From the cell containing the given text, extract its center point as [x, y] coordinate. 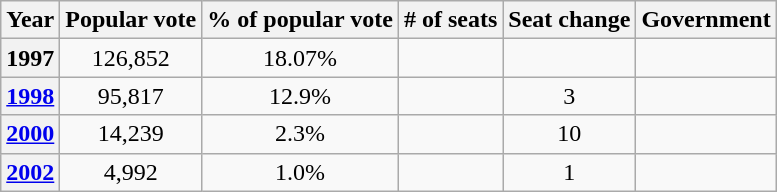
2002 [30, 172]
12.9% [300, 96]
14,239 [131, 134]
18.07% [300, 58]
126,852 [131, 58]
Seat change [570, 20]
Year [30, 20]
4,992 [131, 172]
% of popular vote [300, 20]
1997 [30, 58]
3 [570, 96]
2000 [30, 134]
# of seats [450, 20]
1 [570, 172]
1998 [30, 96]
Government [706, 20]
1.0% [300, 172]
95,817 [131, 96]
10 [570, 134]
2.3% [300, 134]
Popular vote [131, 20]
